Return [X, Y] of the center of cell containing provided text 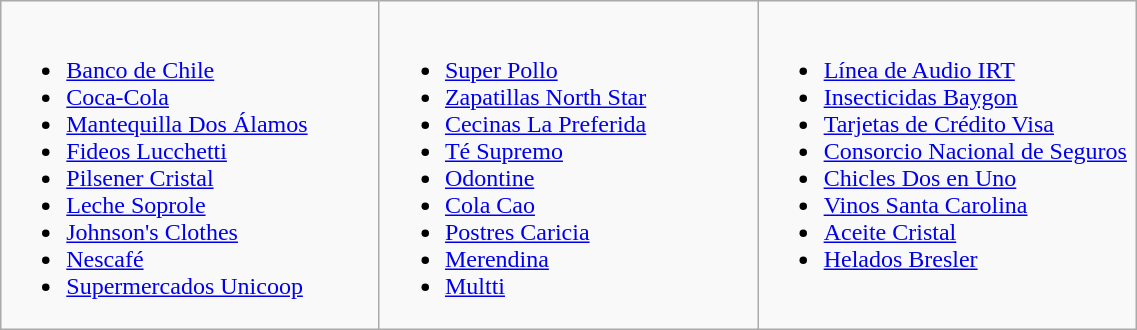
Super PolloZapatillas North StarCecinas La PreferidaTé SupremoOdontineCola CaoPostres CariciaMerendinaMultti [568, 166]
Banco de ChileCoca-ColaMantequilla Dos ÁlamosFideos LucchettiPilsener CristalLeche SoproleJohnson's ClothesNescaféSupermercados Unicoop [190, 166]
